Capture the cell that displays the provided text and extract its [x, y] central coordinate. 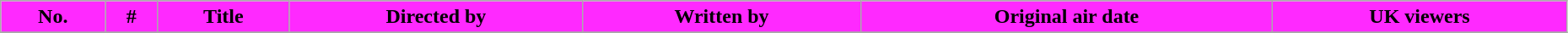
No. [53, 17]
Original air date [1066, 17]
# [132, 17]
Written by [722, 17]
UK viewers [1420, 17]
Directed by [435, 17]
Title [223, 17]
